For the text-containing cell, return its midpoint in (x, y) coordinate format. 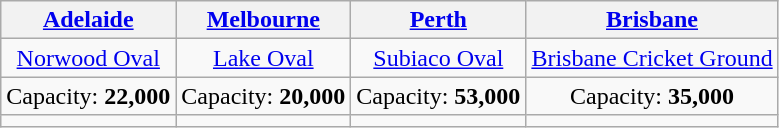
Brisbane (652, 20)
Capacity: 20,000 (264, 96)
Melbourne (264, 20)
Capacity: 53,000 (438, 96)
Capacity: 22,000 (88, 96)
Capacity: 35,000 (652, 96)
Norwood Oval (88, 58)
Adelaide (88, 20)
Brisbane Cricket Ground (652, 58)
Subiaco Oval (438, 58)
Perth (438, 20)
Lake Oval (264, 58)
